Extract the (X, Y) coordinate from the center of the cell holding the provided text.  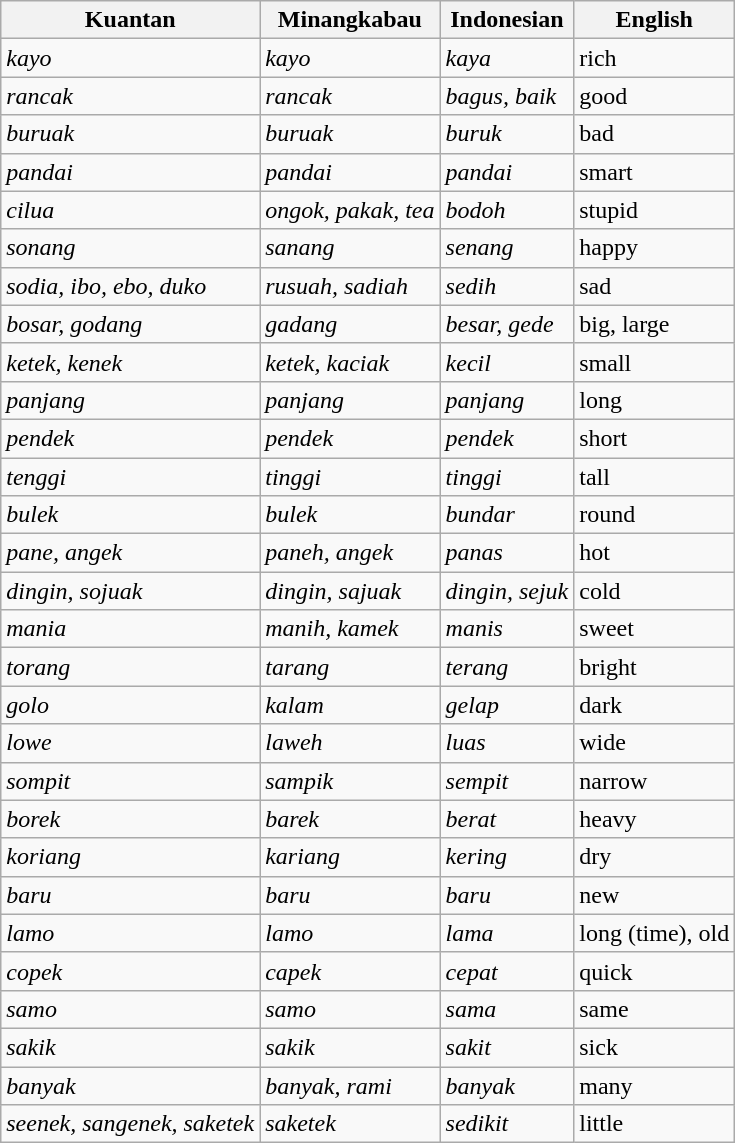
kering (507, 857)
many (654, 1085)
stupid (654, 210)
terang (507, 667)
English (654, 20)
saketek (350, 1124)
sedikit (507, 1124)
bodoh (507, 210)
seenek, sangenek, saketek (130, 1124)
cilua (130, 210)
sama (507, 1009)
manih, kamek (350, 629)
sanang (350, 248)
sweet (654, 629)
sakit (507, 1047)
dry (654, 857)
paneh, angek (350, 553)
kaya (507, 58)
kariang (350, 857)
dingin, sojuak (130, 591)
berat (507, 819)
bad (654, 134)
Minangkabau (350, 20)
gadang (350, 324)
torang (130, 667)
sompit (130, 781)
mania (130, 629)
hot (654, 553)
smart (654, 172)
dark (654, 705)
sempit (507, 781)
long (time), old (654, 933)
manis (507, 629)
short (654, 438)
good (654, 96)
barek (350, 819)
sonang (130, 248)
cepat (507, 971)
wide (654, 743)
koriang (130, 857)
lama (507, 933)
senang (507, 248)
rich (654, 58)
little (654, 1124)
ketek, kenek (130, 362)
dingin, sajuak (350, 591)
ongok, pakak, tea (350, 210)
luas (507, 743)
golo (130, 705)
copek (130, 971)
bundar (507, 515)
pane, angek (130, 553)
bagus, baik (507, 96)
tall (654, 477)
kecil (507, 362)
tarang (350, 667)
lowe (130, 743)
same (654, 1009)
big, large (654, 324)
new (654, 895)
Indonesian (507, 20)
laweh (350, 743)
kalam (350, 705)
quick (654, 971)
sick (654, 1047)
happy (654, 248)
long (654, 400)
cold (654, 591)
sodia, ibo, ebo, duko (130, 286)
panas (507, 553)
tenggi (130, 477)
buruk (507, 134)
rusuah, sadiah (350, 286)
small (654, 362)
gelap (507, 705)
ketek, kaciak (350, 362)
sampik (350, 781)
bright (654, 667)
besar, gede (507, 324)
Kuantan (130, 20)
dingin, sejuk (507, 591)
narrow (654, 781)
bosar, godang (130, 324)
capek (350, 971)
sad (654, 286)
heavy (654, 819)
borek (130, 819)
sedih (507, 286)
banyak, rami (350, 1085)
round (654, 515)
